Determine the (X, Y) coordinate at the center of the cell enclosing the given text.  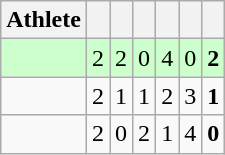
3 (190, 96)
Athlete (44, 20)
